Output the (X, Y) coordinate of the center of the cell containing the given text.  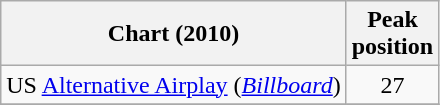
27 (392, 85)
US Alternative Airplay (Billboard) (174, 85)
Chart (2010) (174, 34)
Peakposition (392, 34)
